Identify which cell holds the provided text, then report its [X, Y] central coordinate. 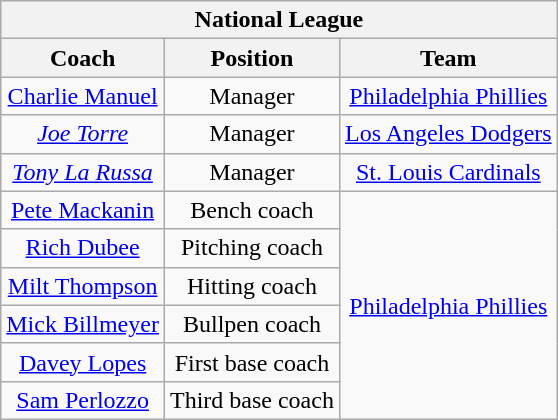
Sam Perlozzo [83, 400]
Davey Lopes [83, 362]
Coach [83, 58]
Hitting coach [252, 286]
Team [448, 58]
Position [252, 58]
Milt Thompson [83, 286]
Charlie Manuel [83, 96]
Joe Torre [83, 134]
National League [279, 20]
Rich Dubee [83, 248]
Third base coach [252, 400]
First base coach [252, 362]
Los Angeles Dodgers [448, 134]
Mick Billmeyer [83, 324]
Pete Mackanin [83, 210]
Bench coach [252, 210]
St. Louis Cardinals [448, 172]
Pitching coach [252, 248]
Tony La Russa [83, 172]
Bullpen coach [252, 324]
